Return the [X, Y] coordinate for the center point of the cell that contains the specified text.  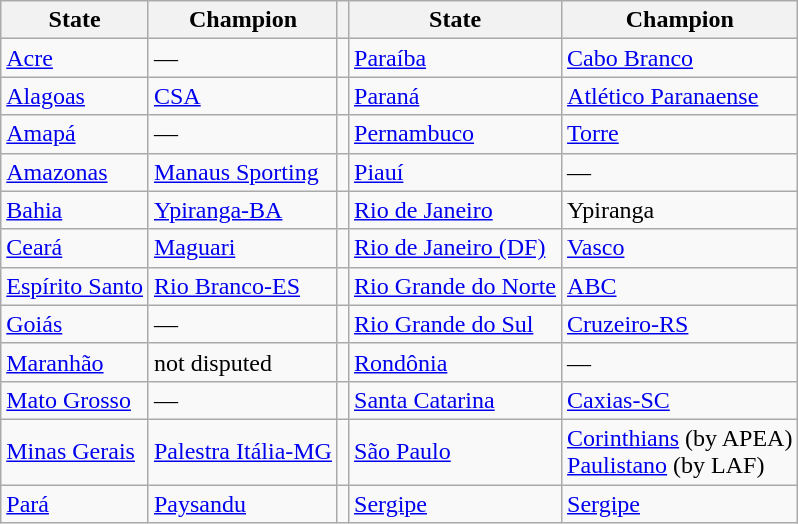
Espírito Santo [75, 286]
Cabo Branco [680, 58]
Rio Grande do Sul [456, 324]
Amazonas [75, 172]
Paraíba [456, 58]
not disputed [242, 362]
Paraná [456, 96]
Ypiranga-BA [242, 210]
Bahia [75, 210]
Rio de Janeiro (DF) [456, 248]
Acre [75, 58]
Alagoas [75, 96]
Goiás [75, 324]
Manaus Sporting [242, 172]
CSA [242, 96]
Torre [680, 134]
Atlético Paranaense [680, 96]
Maguari [242, 248]
Rio Branco-ES [242, 286]
Pará [75, 503]
Palestra Itália-MG [242, 452]
ABC [680, 286]
Rio Grande do Norte [456, 286]
Ypiranga [680, 210]
Cruzeiro-RS [680, 324]
Rio de Janeiro [456, 210]
Mato Grosso [75, 400]
Pernambuco [456, 134]
Piauí [456, 172]
Ceará [75, 248]
Minas Gerais [75, 452]
São Paulo [456, 452]
Amapá [75, 134]
Corinthians (by APEA)Paulistano (by LAF) [680, 452]
Maranhão [75, 362]
Caxias-SC [680, 400]
Rondônia [456, 362]
Santa Catarina [456, 400]
Vasco [680, 248]
Paysandu [242, 503]
